For the text-containing cell, return its midpoint in (X, Y) coordinate format. 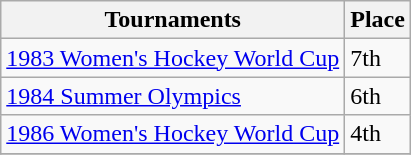
1986 Women's Hockey World Cup (173, 134)
1983 Women's Hockey World Cup (173, 58)
Tournaments (173, 20)
7th (378, 58)
6th (378, 96)
1984 Summer Olympics (173, 96)
Place (378, 20)
4th (378, 134)
